Search for the cell housing the specified text and yield its (x, y) center coordinate. 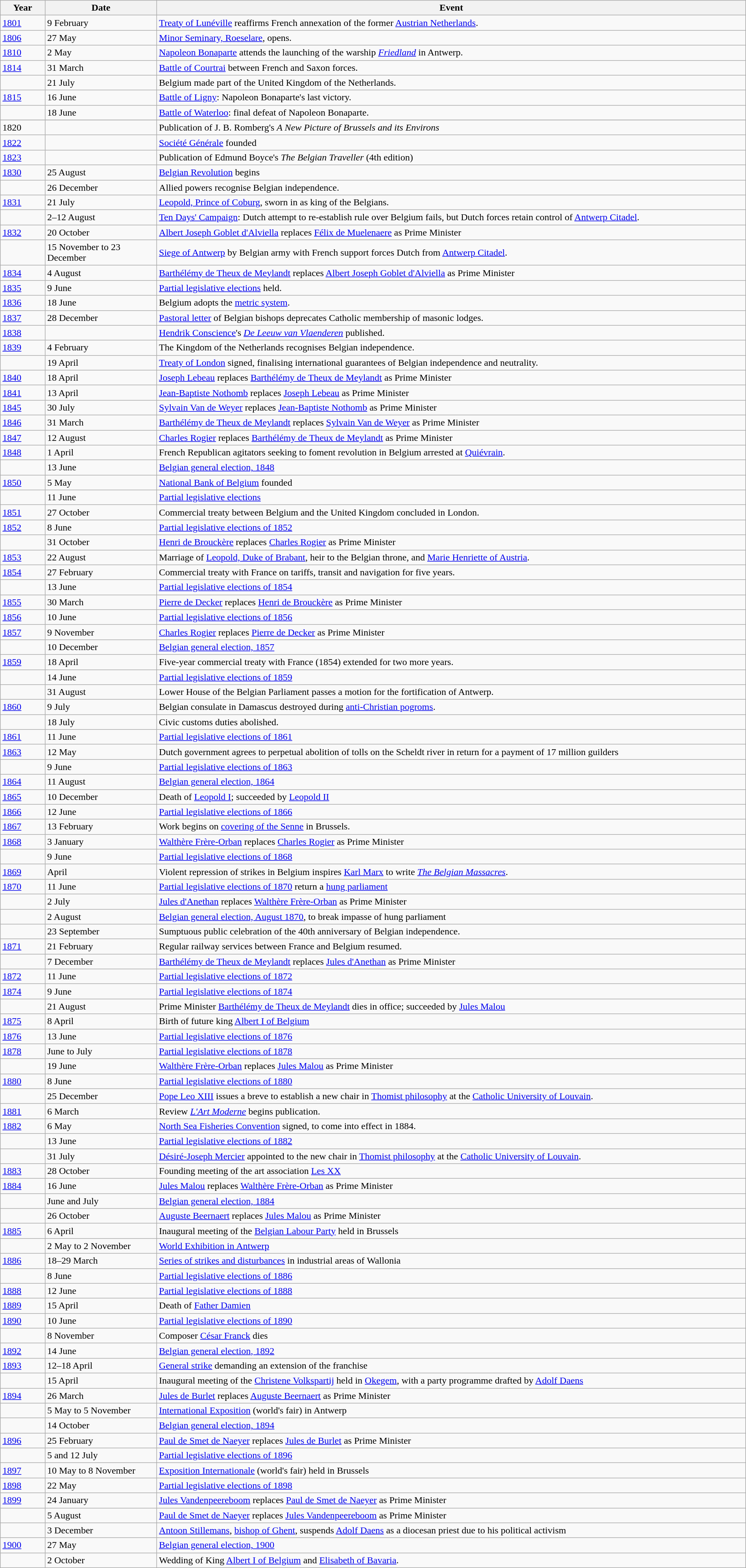
2 July (101, 901)
Partial legislative elections (452, 497)
27 February (101, 572)
1806 (23, 38)
Year (23, 8)
1894 (23, 1396)
Commercial treaty between Belgium and the United Kingdom concluded in London. (452, 512)
Paul de Smet de Naeyer replaces Jules Vandenpeereboom as Prime Minister (452, 1515)
18 July (101, 722)
Death of Father Damien (452, 1306)
8 November (101, 1336)
Sumptuous public celebration of the 40th anniversary of Belgian independence. (452, 932)
1897 (23, 1470)
1810 (23, 53)
2 May to 2 November (101, 1246)
Partial legislative elections of 1854 (452, 587)
20 October (101, 232)
Treaty of London signed, finalising international guarantees of Belgian independence and neutrality. (452, 363)
1832 (23, 232)
Publication of J. B. Romberg's A New Picture of Brussels and its Environs (452, 127)
Marriage of Leopold, Duke of Brabant, heir to the Belgian throne, and Marie Henriette of Austria. (452, 557)
Series of strikes and disturbances in industrial areas of Wallonia (452, 1261)
Inaugural meeting of the Christene Volkspartij held in Okegem, with a party programme drafted by Adolf Daens (452, 1380)
2 August (101, 917)
26 March (101, 1396)
28 December (101, 318)
30 July (101, 407)
Battle of Waterloo: final defeat of Napoleon Bonaparte. (452, 112)
Battle of Courtrai between French and Saxon forces. (452, 68)
9 July (101, 707)
June to July (101, 1051)
3 December (101, 1530)
19 April (101, 363)
4 August (101, 273)
1869 (23, 872)
Partial legislative elections of 1874 (452, 991)
2 May (101, 53)
1852 (23, 527)
Partial legislative elections of 1852 (452, 527)
12–18 April (101, 1365)
1899 (23, 1500)
1861 (23, 737)
22 May (101, 1485)
1851 (23, 512)
1870 (23, 886)
21 August (101, 1006)
Review L'Art Moderne begins publication. (452, 1111)
9 November (101, 632)
24 January (101, 1500)
14 October (101, 1426)
1890 (23, 1321)
General strike demanding an extension of the franchise (452, 1365)
Composer César Franck dies (452, 1336)
26 December (101, 188)
Belgian general election, 1884 (452, 1201)
1822 (23, 142)
31 October (101, 542)
Wedding of King Albert I of Belgium and Elisabeth of Bavaria. (452, 1560)
Lower House of the Belgian Parliament passes a motion for the fortification of Antwerp. (452, 692)
Inaugural meeting of the Belgian Labour Party held in Brussels (452, 1231)
Albert Joseph Goblet d'Alviella replaces Félix de Muelenaere as Prime Minister (452, 232)
Event (452, 8)
Henri de Brouckère replaces Charles Rogier as Prime Minister (452, 542)
1835 (23, 288)
5 May (101, 483)
Belgian general election, 1857 (452, 647)
8 April (101, 1021)
1837 (23, 318)
Partial legislative elections of 1878 (452, 1051)
3 January (101, 842)
1866 (23, 812)
Pope Leo XIII issues a breve to establish a new chair in Thomist philosophy at the Catholic University of Louvain. (452, 1096)
1882 (23, 1126)
Belgium adopts the metric system. (452, 303)
Walthère Frère-Orban replaces Charles Rogier as Prime Minister (452, 842)
Belgian general election, August 1870, to break impasse of hung parliament (452, 917)
1867 (23, 827)
1886 (23, 1261)
Violent repression of strikes in Belgium inspires Karl Marx to write The Belgian Massacres. (452, 872)
Jules de Burlet replaces Auguste Beernaert as Prime Minister (452, 1396)
Founding meeting of the art association Les XX (452, 1171)
1814 (23, 68)
Commercial treaty with France on tariffs, transit and navigation for five years. (452, 572)
5 and 12 July (101, 1456)
Antoon Stillemans, bishop of Ghent, suspends Adolf Daens as a diocesan priest due to his political activism (452, 1530)
1840 (23, 378)
1859 (23, 662)
Auguste Beernaert replaces Jules Malou as Prime Minister (452, 1216)
Jules Malou replaces Walthère Frère-Orban as Prime Minister (452, 1186)
Jules d'Anethan replaces Walthère Frère-Orban as Prime Minister (452, 901)
Barthélémy de Theux de Meylandt replaces Sylvain Van de Weyer as Prime Minister (452, 422)
Civic customs duties abolished. (452, 722)
Désiré-Joseph Mercier appointed to the new chair in Thomist philosophy at the Catholic University of Louvain. (452, 1156)
1853 (23, 557)
Barthélémy de Theux de Meylandt replaces Albert Joseph Goblet d'Alviella as Prime Minister (452, 273)
1850 (23, 483)
Exposition Internationale (world's fair) held in Brussels (452, 1470)
1889 (23, 1306)
1838 (23, 333)
1896 (23, 1441)
Five-year commercial treaty with France (1854) extended for two more years. (452, 662)
1815 (23, 98)
27 October (101, 512)
1872 (23, 977)
1831 (23, 203)
1830 (23, 172)
June and July (101, 1201)
Work begins on covering of the Senne in Brussels. (452, 827)
The Kingdom of the Netherlands recognises Belgian independence. (452, 348)
Siege of Antwerp by Belgian army with French support forces Dutch from Antwerp Citadel. (452, 252)
1 April (101, 453)
5 August (101, 1515)
Ten Days' Campaign: Dutch attempt to re-establish rule over Belgium fails, but Dutch forces retain control of Antwerp Citadel. (452, 217)
18–29 March (101, 1261)
28 October (101, 1171)
Jean-Baptiste Nothomb replaces Joseph Lebeau as Prime Minister (452, 392)
Paul de Smet de Naeyer replaces Jules de Burlet as Prime Minister (452, 1441)
Minor Seminary, Roeselare, opens. (452, 38)
4 February (101, 348)
1855 (23, 602)
31 August (101, 692)
Partial legislative elections of 1886 (452, 1276)
Partial legislative elections of 1896 (452, 1456)
Belgian general election, 1848 (452, 468)
1875 (23, 1021)
1892 (23, 1351)
2–12 August (101, 217)
Partial legislative elections of 1882 (452, 1141)
13 April (101, 392)
1839 (23, 348)
Napoleon Bonaparte attends the launching of the warship Friedland in Antwerp. (452, 53)
Dutch government agrees to perpetual abolition of tolls on the Scheldt river in return for a payment of 17 million guilders (452, 752)
Partial legislative elections of 1890 (452, 1321)
Belgium made part of the United Kingdom of the Netherlands. (452, 83)
Birth of future king Albert I of Belgium (452, 1021)
1876 (23, 1036)
1893 (23, 1365)
1836 (23, 303)
Prime Minister Barthélémy de Theux de Meylandt dies in office; succeeded by Jules Malou (452, 1006)
1900 (23, 1545)
Charles Rogier replaces Pierre de Decker as Prime Minister (452, 632)
Jules Vandenpeereboom replaces Paul de Smet de Naeyer as Prime Minister (452, 1500)
Belgian Revolution begins (452, 172)
12 August (101, 438)
9 February (101, 23)
1888 (23, 1291)
Partial legislative elections of 1856 (452, 617)
Belgian general election, 1900 (452, 1545)
French Republican agitators seeking to foment revolution in Belgium arrested at Quiévrain. (452, 453)
30 March (101, 602)
1881 (23, 1111)
Barthélémy de Theux de Meylandt replaces Jules d'Anethan as Prime Minister (452, 962)
Partial legislative elections of 1880 (452, 1081)
6 April (101, 1231)
26 October (101, 1216)
Partial legislative elections of 1898 (452, 1485)
11 August (101, 782)
Partial legislative elections of 1868 (452, 857)
25 August (101, 172)
31 July (101, 1156)
Partial legislative elections of 1863 (452, 767)
23 September (101, 932)
National Bank of Belgium founded (452, 483)
7 December (101, 962)
World Exhibition in Antwerp (452, 1246)
1878 (23, 1051)
1885 (23, 1231)
Sylvain Van de Weyer replaces Jean-Baptiste Nothomb as Prime Minister (452, 407)
1845 (23, 407)
Partial legislative elections of 1888 (452, 1291)
13 February (101, 827)
10 May to 8 November (101, 1470)
1841 (23, 392)
Joseph Lebeau replaces Barthélémy de Theux de Meylandt as Prime Minister (452, 378)
Partial legislative elections of 1872 (452, 977)
1898 (23, 1485)
19 June (101, 1066)
1863 (23, 752)
1823 (23, 157)
6 March (101, 1111)
15 November to 23 December (101, 252)
25 December (101, 1096)
Date (101, 8)
1860 (23, 707)
1884 (23, 1186)
Leopold, Prince of Coburg, sworn in as king of the Belgians. (452, 203)
Pastoral letter of Belgian bishops deprecates Catholic membership of masonic lodges. (452, 318)
25 February (101, 1441)
Pierre de Decker replaces Henri de Brouckère as Prime Minister (452, 602)
5 May to 5 November (101, 1411)
1857 (23, 632)
1847 (23, 438)
1874 (23, 991)
2 October (101, 1560)
1880 (23, 1081)
Regular railway services between France and Belgium resumed. (452, 947)
North Sea Fisheries Convention signed, to come into effect in 1884. (452, 1126)
1856 (23, 617)
1820 (23, 127)
Partial legislative elections of 1859 (452, 677)
Belgian consulate in Damascus destroyed during anti-Christian pogroms. (452, 707)
22 August (101, 557)
Partial legislative elections of 1861 (452, 737)
1846 (23, 422)
International Exposition (world's fair) in Antwerp (452, 1411)
Hendrik Conscience's De Leeuw van Vlaenderen published. (452, 333)
21 February (101, 947)
1883 (23, 1171)
1864 (23, 782)
Partial legislative elections of 1870 return a hung parliament (452, 886)
Battle of Ligny: Napoleon Bonaparte's last victory. (452, 98)
Treaty of Lunéville reaffirms French annexation of the former Austrian Netherlands. (452, 23)
Walthère Frère-Orban replaces Jules Malou as Prime Minister (452, 1066)
1871 (23, 947)
Société Générale founded (452, 142)
6 May (101, 1126)
Belgian general election, 1894 (452, 1426)
1801 (23, 23)
1848 (23, 453)
April (101, 872)
Publication of Edmund Boyce's The Belgian Traveller (4th edition) (452, 157)
Charles Rogier replaces Barthélémy de Theux de Meylandt as Prime Minister (452, 438)
Partial legislative elections held. (452, 288)
Belgian general election, 1892 (452, 1351)
Partial legislative elections of 1876 (452, 1036)
Death of Leopold I; succeeded by Leopold II (452, 797)
1868 (23, 842)
1854 (23, 572)
1834 (23, 273)
Partial legislative elections of 1866 (452, 812)
1865 (23, 797)
12 May (101, 752)
Belgian general election, 1864 (452, 782)
Allied powers recognise Belgian independence. (452, 188)
